Identify which cell holds the provided text, then report its (X, Y) central coordinate. 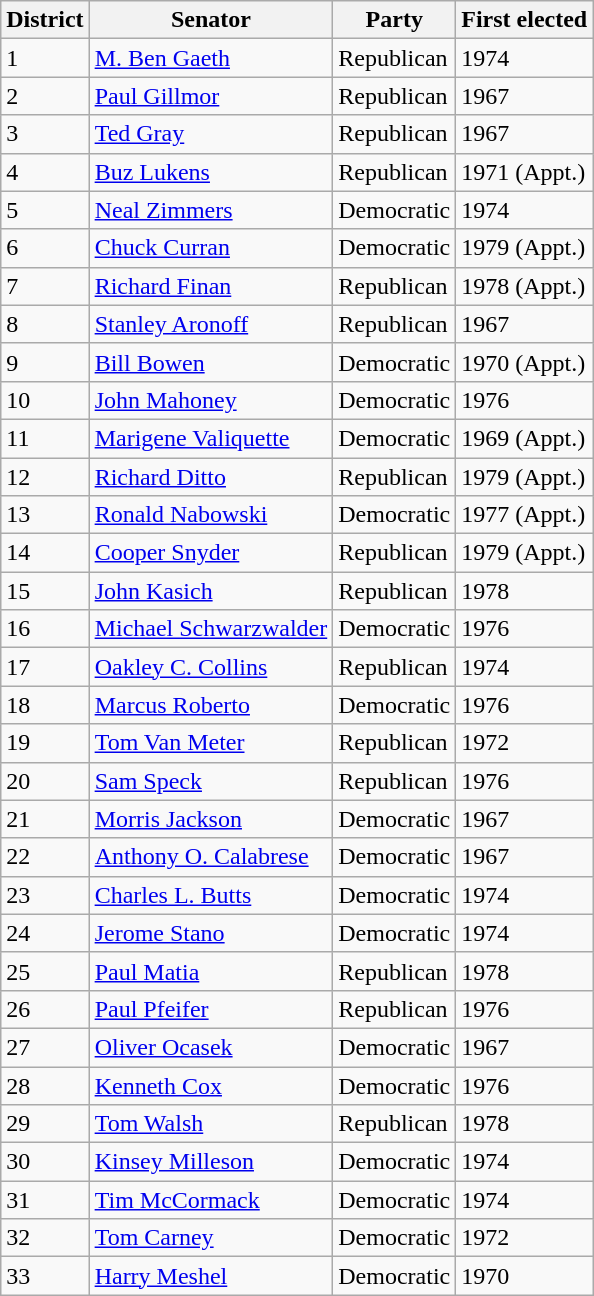
John Kasich (211, 591)
Chuck Curran (211, 248)
15 (45, 591)
4 (45, 172)
13 (45, 515)
6 (45, 248)
30 (45, 1162)
Marcus Roberto (211, 705)
17 (45, 667)
1978 (Appt.) (524, 286)
Paul Pfeifer (211, 1009)
23 (45, 895)
29 (45, 1124)
Tom Van Meter (211, 743)
Buz Lukens (211, 172)
1977 (Appt.) (524, 515)
District (45, 20)
28 (45, 1085)
22 (45, 857)
Harry Meshel (211, 1276)
Bill Bowen (211, 362)
2 (45, 96)
1970 (524, 1276)
Ronald Nabowski (211, 515)
18 (45, 705)
Kenneth Cox (211, 1085)
Tim McCormack (211, 1200)
Cooper Snyder (211, 553)
20 (45, 781)
12 (45, 477)
1971 (Appt.) (524, 172)
Stanley Aronoff (211, 324)
Kinsey Milleson (211, 1162)
First elected (524, 20)
Richard Ditto (211, 477)
8 (45, 324)
1 (45, 58)
26 (45, 1009)
3 (45, 134)
19 (45, 743)
Anthony O. Calabrese (211, 857)
31 (45, 1200)
1970 (Appt.) (524, 362)
Tom Walsh (211, 1124)
21 (45, 819)
Senator (211, 20)
Michael Schwarzwalder (211, 629)
27 (45, 1047)
33 (45, 1276)
24 (45, 933)
9 (45, 362)
Sam Speck (211, 781)
Ted Gray (211, 134)
16 (45, 629)
Neal Zimmers (211, 210)
Tom Carney (211, 1238)
11 (45, 438)
Party (394, 20)
Morris Jackson (211, 819)
Paul Gillmor (211, 96)
14 (45, 553)
25 (45, 971)
1969 (Appt.) (524, 438)
John Mahoney (211, 400)
Oakley C. Collins (211, 667)
7 (45, 286)
M. Ben Gaeth (211, 58)
10 (45, 400)
32 (45, 1238)
Paul Matia (211, 971)
Richard Finan (211, 286)
Oliver Ocasek (211, 1047)
5 (45, 210)
Jerome Stano (211, 933)
Charles L. Butts (211, 895)
Marigene Valiquette (211, 438)
